Pinpoint the cell where the given text exists, returning its [X, Y] midpoint coordinate. 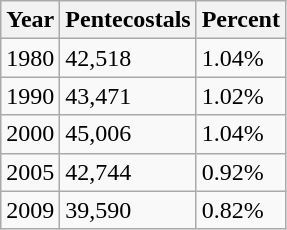
2005 [30, 172]
Percent [240, 20]
42,744 [128, 172]
2000 [30, 134]
39,590 [128, 210]
1980 [30, 58]
1990 [30, 96]
2009 [30, 210]
0.92% [240, 172]
1.02% [240, 96]
Year [30, 20]
Pentecostals [128, 20]
45,006 [128, 134]
0.82% [240, 210]
43,471 [128, 96]
42,518 [128, 58]
